Find where the given text appears and provide that cell's center as (X, Y) coordinate. 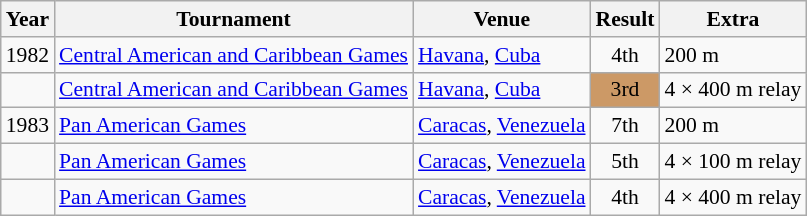
3rd (626, 90)
5th (626, 162)
Tournament (234, 19)
1982 (28, 55)
4 × 100 m relay (732, 162)
7th (626, 126)
1983 (28, 126)
Venue (502, 19)
Extra (732, 19)
Result (626, 19)
Year (28, 19)
